Identify which cell holds the provided text, then report its (X, Y) central coordinate. 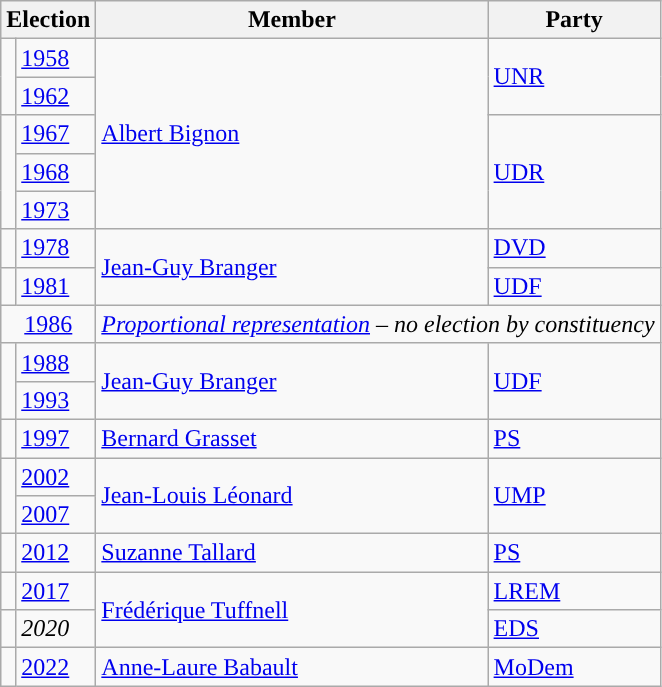
1978 (56, 248)
Proportional representation – no election by constituency (378, 324)
1962 (56, 96)
2017 (56, 591)
Member (292, 20)
LREM (574, 591)
Bernard Grasset (292, 438)
UDR (574, 172)
2020 (56, 629)
1993 (56, 400)
MoDem (574, 667)
UMP (574, 496)
2002 (56, 477)
1988 (56, 362)
Suzanne Tallard (292, 553)
2007 (56, 515)
Jean-Louis Léonard (292, 496)
Party (574, 20)
1981 (56, 286)
EDS (574, 629)
UNR (574, 77)
DVD (574, 248)
Frédérique Tuffnell (292, 610)
1968 (56, 172)
Anne-Laure Babault (292, 667)
1967 (56, 134)
1997 (56, 438)
Albert Bignon (292, 134)
Election (48, 20)
2012 (56, 553)
1986 (48, 324)
1958 (56, 58)
1973 (56, 210)
2022 (56, 667)
